Extract the [x, y] coordinate from the center of the cell holding the provided text.  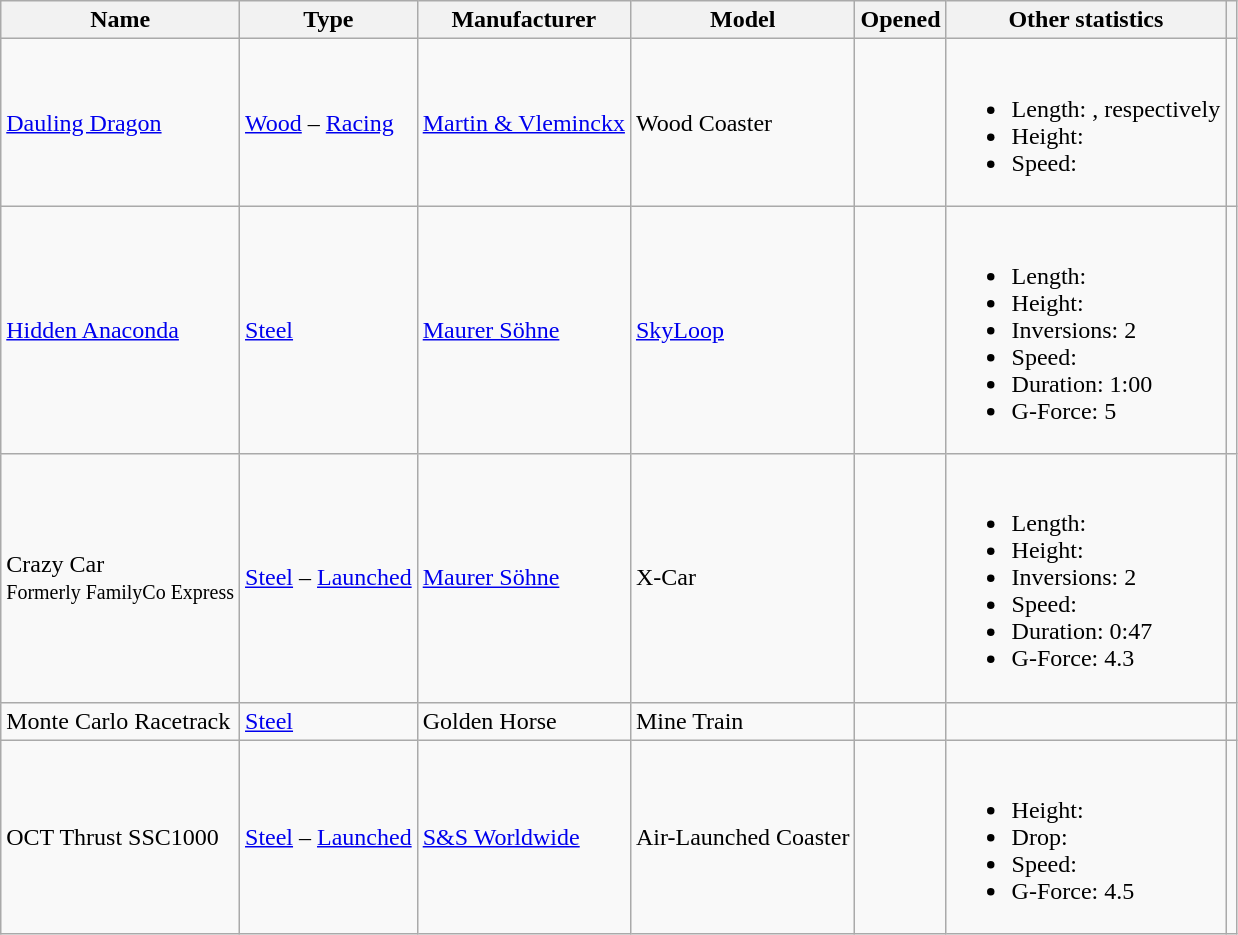
Mine Train [742, 721]
Length: , respectivelyHeight: Speed: [1086, 122]
SkyLoop [742, 330]
Length: Height: Inversions: 2Speed: Duration: 1:00G-Force: 5 [1086, 330]
Length: Height: Inversions: 2Speed: Duration: 0:47G-Force: 4.3 [1086, 578]
Hidden Anaconda [120, 330]
Dauling Dragon [120, 122]
Golden Horse [524, 721]
Type [329, 20]
Martin & Vleminckx [524, 122]
Name [120, 20]
Other statistics [1086, 20]
Wood Coaster [742, 122]
Height: Drop: Speed: G-Force: 4.5 [1086, 837]
X-Car [742, 578]
Air-Launched Coaster [742, 837]
OCT Thrust SSC1000 [120, 837]
Model [742, 20]
Wood – Racing [329, 122]
Manufacturer [524, 20]
Opened [900, 20]
Crazy CarFormerly FamilyCo Express [120, 578]
Monte Carlo Racetrack [120, 721]
S&S Worldwide [524, 837]
